Find where the given text appears and provide that cell's center as (X, Y) coordinate. 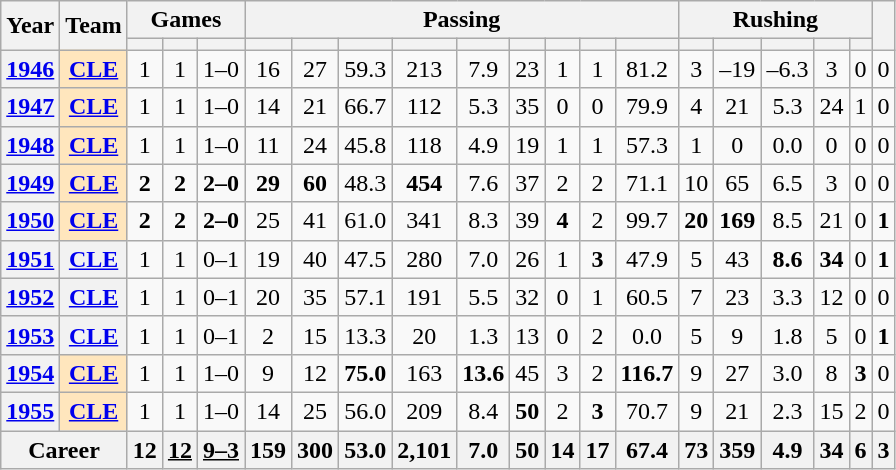
213 (424, 69)
1950 (30, 221)
26 (528, 259)
7.9 (484, 69)
Career (64, 449)
8.3 (484, 221)
1949 (30, 183)
47.9 (647, 259)
1947 (30, 107)
59.3 (366, 69)
169 (738, 221)
32 (528, 297)
60.5 (647, 297)
13.6 (484, 373)
8.5 (788, 221)
41 (316, 221)
118 (424, 145)
3.0 (788, 373)
40 (316, 259)
75.0 (366, 373)
Games (186, 20)
1951 (30, 259)
5.5 (484, 297)
66.7 (366, 107)
70.7 (647, 411)
29 (268, 183)
280 (424, 259)
1955 (30, 411)
1953 (30, 335)
65 (738, 183)
57.1 (366, 297)
1952 (30, 297)
17 (598, 449)
Team (94, 26)
57.3 (647, 145)
2,101 (424, 449)
341 (424, 221)
6 (860, 449)
300 (316, 449)
39 (528, 221)
47.5 (366, 259)
112 (424, 107)
Rushing (776, 20)
53.0 (366, 449)
1954 (30, 373)
16 (268, 69)
6.5 (788, 183)
1946 (30, 69)
10 (696, 183)
2.3 (788, 411)
67.4 (647, 449)
45.8 (366, 145)
–19 (738, 69)
209 (424, 411)
37 (528, 183)
8.4 (484, 411)
1.3 (484, 335)
116.7 (647, 373)
1.8 (788, 335)
–6.3 (788, 69)
Year (30, 26)
43 (738, 259)
8 (832, 373)
99.7 (647, 221)
61.0 (366, 221)
1948 (30, 145)
454 (424, 183)
159 (268, 449)
7 (696, 297)
11 (268, 145)
Passing (462, 20)
48.3 (366, 183)
7.6 (484, 183)
163 (424, 373)
3.3 (788, 297)
13.3 (366, 335)
9–3 (220, 449)
13 (528, 335)
45 (528, 373)
56.0 (366, 411)
8.6 (788, 259)
73 (696, 449)
81.2 (647, 69)
191 (424, 297)
359 (738, 449)
60 (316, 183)
79.9 (647, 107)
71.1 (647, 183)
